Find where the given text appears and provide that cell's center as [x, y] coordinate. 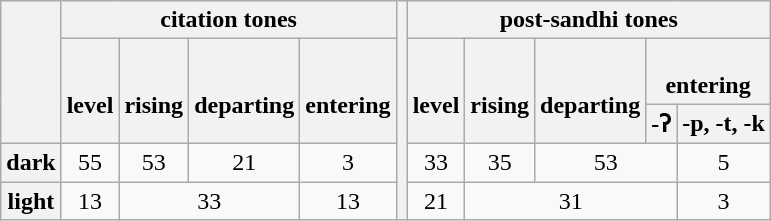
post-sandhi tones [588, 20]
5 [724, 162]
light [31, 201]
55 [90, 162]
31 [571, 201]
-ʔ [662, 124]
dark [31, 162]
35 [500, 162]
-p, -t, -k [724, 124]
citation tones [228, 20]
